For the text-containing cell, return its midpoint in [x, y] coordinate format. 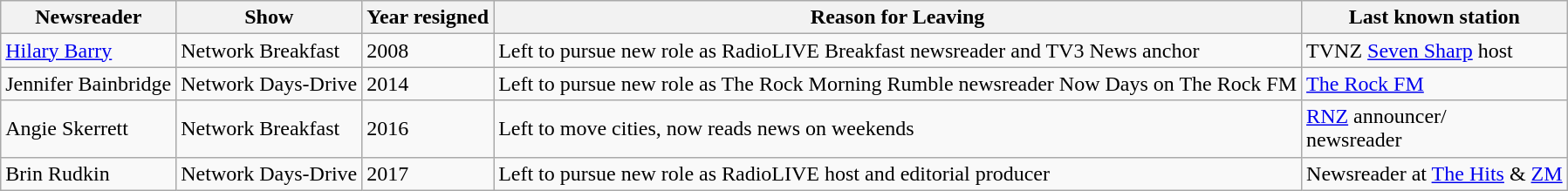
Left to pursue new role as RadioLIVE Breakfast newsreader and TV3 News anchor [898, 51]
2008 [428, 51]
TVNZ Seven Sharp host [1434, 51]
Year resigned [428, 17]
RNZ announcer/newsreader [1434, 129]
2016 [428, 129]
Left to move cities, now reads news on weekends [898, 129]
Left to pursue new role as RadioLIVE host and editorial producer [898, 174]
Left to pursue new role as The Rock Morning Rumble newsreader Now Days on The Rock FM [898, 84]
Hilary Barry [89, 51]
Jennifer Bainbridge [89, 84]
Angie Skerrett [89, 129]
The Rock FM [1434, 84]
Newsreader at The Hits & ZM [1434, 174]
Reason for Leaving [898, 17]
2017 [428, 174]
Newsreader [89, 17]
Brin Rudkin [89, 174]
Last known station [1434, 17]
Show [269, 17]
2014 [428, 84]
